Return the [X, Y] coordinate for the center point of the cell that contains the specified text.  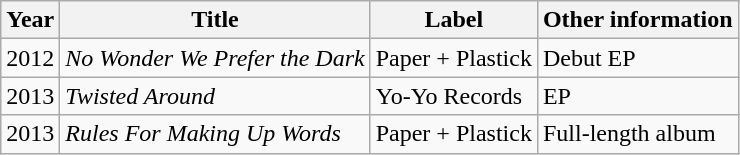
EP [638, 96]
Rules For Making Up Words [215, 134]
Title [215, 20]
No Wonder We Prefer the Dark [215, 58]
Year [30, 20]
Label [454, 20]
Other information [638, 20]
Full-length album [638, 134]
2012 [30, 58]
Debut EP [638, 58]
Twisted Around [215, 96]
Yo-Yo Records [454, 96]
